Return (x, y) of the center of cell containing provided text 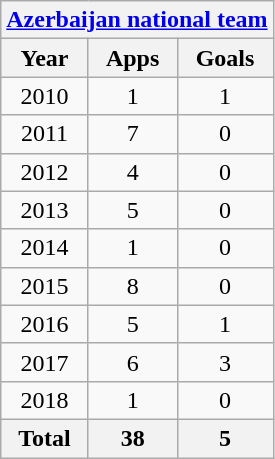
Azerbaijan national team (137, 20)
2017 (45, 362)
7 (132, 134)
2014 (45, 248)
38 (132, 438)
2013 (45, 210)
4 (132, 172)
Apps (132, 58)
Total (45, 438)
Year (45, 58)
6 (132, 362)
2010 (45, 96)
2011 (45, 134)
2016 (45, 324)
Goals (225, 58)
3 (225, 362)
8 (132, 286)
2012 (45, 172)
2015 (45, 286)
2018 (45, 400)
